Search for the cell housing the specified text and yield its [x, y] center coordinate. 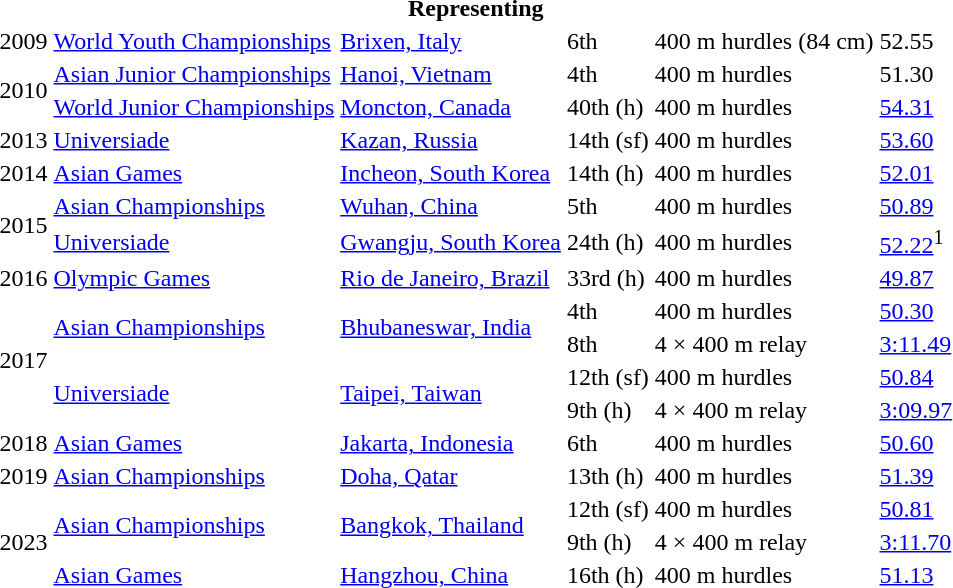
Taipei, Taiwan [451, 394]
Asian Junior Championships [194, 74]
Doha, Qatar [451, 476]
World Youth Championships [194, 41]
14th (sf) [608, 140]
Moncton, Canada [451, 107]
Brixen, Italy [451, 41]
24th (h) [608, 242]
5th [608, 206]
Rio de Janeiro, Brazil [451, 278]
Olympic Games [194, 278]
Bangkok, Thailand [451, 526]
33rd (h) [608, 278]
Wuhan, China [451, 206]
World Junior Championships [194, 107]
Bhubaneswar, India [451, 328]
400 m hurdles (84 cm) [764, 41]
40th (h) [608, 107]
Jakarta, Indonesia [451, 443]
Gwangju, South Korea [451, 242]
14th (h) [608, 173]
13th (h) [608, 476]
Kazan, Russia [451, 140]
8th [608, 344]
Incheon, South Korea [451, 173]
Hanoi, Vietnam [451, 74]
